Determine the [x, y] coordinate at the center of the cell enclosing the given text.  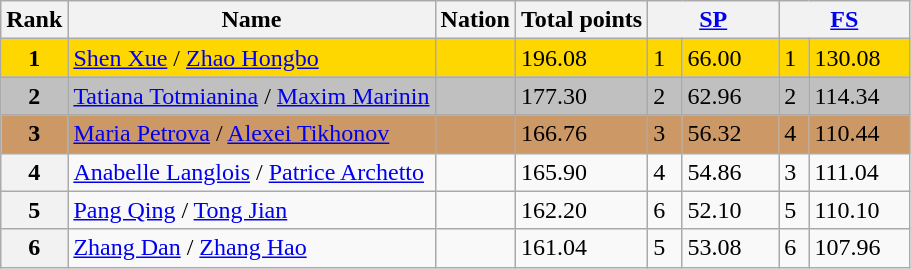
130.08 [860, 58]
SP [714, 20]
166.76 [581, 134]
Maria Petrova / Alexei Tikhonov [252, 134]
66.00 [730, 58]
107.96 [860, 248]
Name [252, 20]
165.90 [581, 172]
Total points [581, 20]
Anabelle Langlois / Patrice Archetto [252, 172]
Rank [34, 20]
Shen Xue / Zhao Hongbo [252, 58]
110.44 [860, 134]
53.08 [730, 248]
Tatiana Totmianina / Maxim Marinin [252, 96]
Pang Qing / Tong Jian [252, 210]
54.86 [730, 172]
177.30 [581, 96]
Nation [475, 20]
111.04 [860, 172]
110.10 [860, 210]
FS [844, 20]
162.20 [581, 210]
62.96 [730, 96]
Zhang Dan / Zhang Hao [252, 248]
161.04 [581, 248]
56.32 [730, 134]
52.10 [730, 210]
196.08 [581, 58]
114.34 [860, 96]
